Extract the (X, Y) coordinate from the center of the cell holding the provided text.  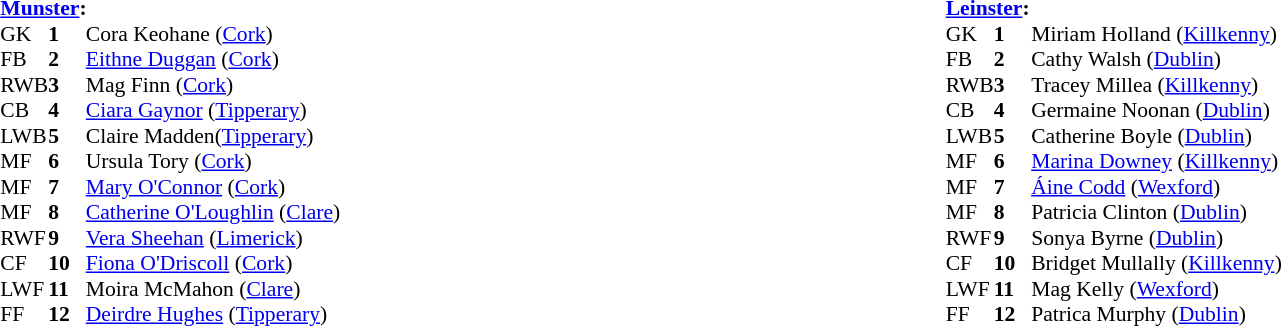
Fiona O'Driscoll (Cork) (213, 263)
Moira McMahon (Clare) (213, 289)
Cora Keohane (Cork) (213, 34)
Claire Madden(Tipperary) (213, 136)
Catherine O'Loughlin (Clare) (213, 213)
Ciara Gaynor (Tipperary) (213, 111)
Ursula Tory (Cork) (213, 161)
Mary O'Connor (Cork) (213, 187)
Vera Sheehan (Limerick) (213, 238)
Eithne Duggan (Cork) (213, 59)
Mag Finn (Cork) (213, 85)
